Extract the (X, Y) coordinate from the center of the cell holding the provided text.  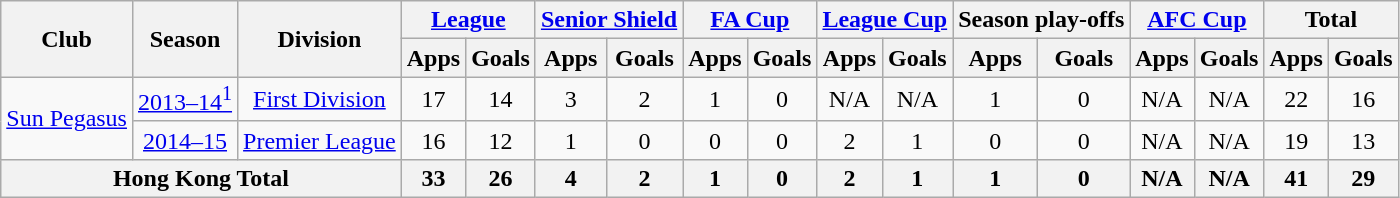
14 (501, 100)
Total (1331, 20)
FA Cup (750, 20)
19 (1296, 140)
Club (67, 39)
Hong Kong Total (201, 178)
Season play-offs (1042, 20)
2013–141 (184, 100)
13 (1363, 140)
Season (184, 39)
29 (1363, 178)
Senior Shield (608, 20)
26 (501, 178)
League (468, 20)
First Division (320, 100)
Premier League (320, 140)
Sun Pegasus (67, 118)
League Cup (885, 20)
33 (433, 178)
AFC Cup (1197, 20)
41 (1296, 178)
17 (433, 100)
22 (1296, 100)
4 (570, 178)
2014–15 (184, 140)
12 (501, 140)
3 (570, 100)
Division (320, 39)
